Return [X, Y] of the center of cell containing provided text 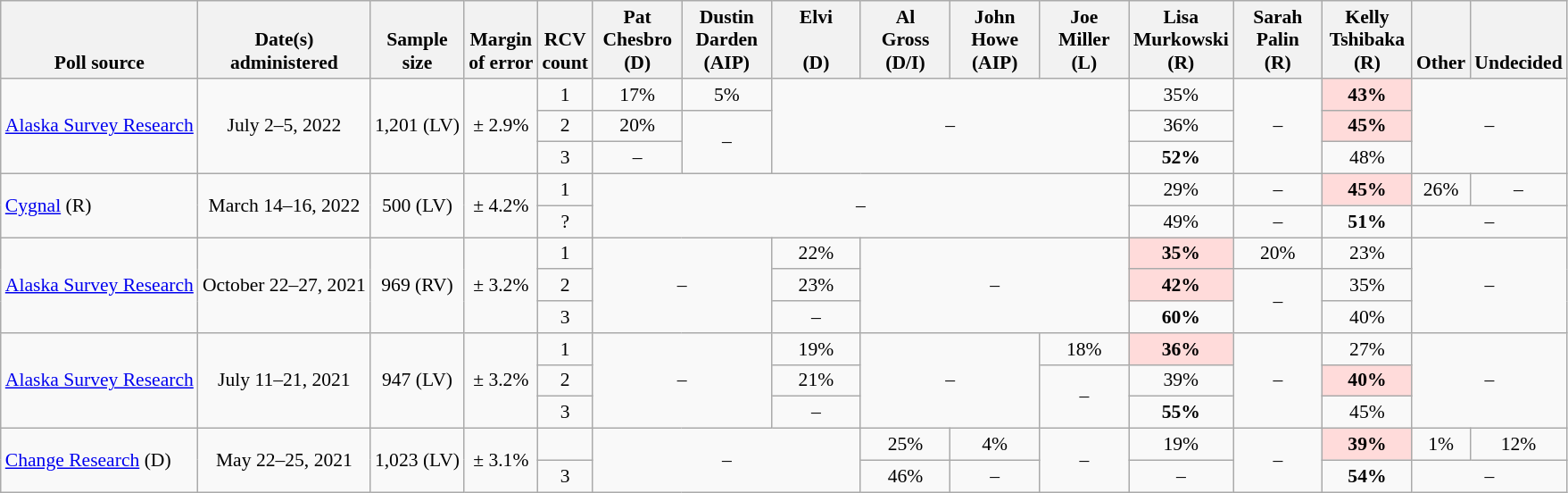
55% [1182, 413]
26% [1440, 190]
Elvi(D) [816, 39]
Change Research (D) [100, 461]
? [565, 221]
49% [1182, 221]
29% [1182, 190]
51% [1367, 221]
± 2.9% [501, 127]
1,201 (LV) [418, 127]
JoeMiller(L) [1084, 39]
17% [637, 95]
Marginof error [501, 39]
KellyTshibaka(R) [1367, 39]
1% [1440, 445]
± 3.1% [501, 461]
RCVcount [565, 39]
60% [1182, 317]
May 22–25, 2021 [284, 461]
LisaMurkowski(R) [1182, 39]
969 (RV) [418, 286]
1,023 (LV) [418, 461]
July 11–21, 2021 [284, 380]
Date(s)administered [284, 39]
Undecided [1518, 39]
42% [1182, 286]
October 22–27, 2021 [284, 286]
12% [1518, 445]
947 (LV) [418, 380]
48% [1367, 158]
27% [1367, 349]
500 (LV) [418, 205]
PatChesbro(D) [637, 39]
± 4.2% [501, 205]
Samplesize [418, 39]
4% [995, 445]
25% [905, 445]
March 14–16, 2022 [284, 205]
Other [1440, 39]
18% [1084, 349]
52% [1182, 158]
July 2–5, 2022 [284, 127]
5% [726, 95]
SarahPalin(R) [1278, 39]
46% [905, 476]
54% [1367, 476]
Cygnal (R) [100, 205]
43% [1367, 95]
JohnHowe(AIP) [995, 39]
Poll source [100, 39]
DustinDarden(AIP) [726, 39]
AlGross(D/I) [905, 39]
21% [816, 380]
22% [816, 254]
